Identify which cell holds the provided text, then report its [X, Y] central coordinate. 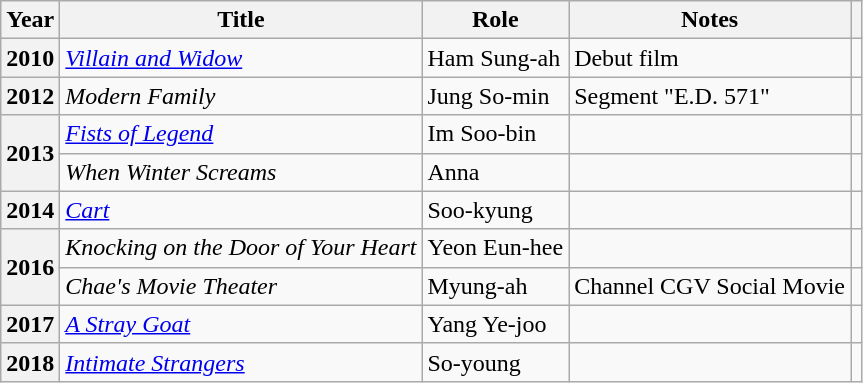
2013 [30, 153]
Im Soo-bin [496, 134]
Knocking on the Door of Your Heart [241, 248]
Debut film [710, 58]
2016 [30, 267]
Fists of Legend [241, 134]
2012 [30, 96]
Yeon Eun-hee [496, 248]
2010 [30, 58]
Villain and Widow [241, 58]
A Stray Goat [241, 324]
When Winter Screams [241, 172]
So-young [496, 362]
2018 [30, 362]
Ham Sung-ah [496, 58]
2017 [30, 324]
Modern Family [241, 96]
Yang Ye-joo [496, 324]
Myung-ah [496, 286]
2014 [30, 210]
Segment "E.D. 571" [710, 96]
Intimate Strangers [241, 362]
Notes [710, 20]
Title [241, 20]
Soo-kyung [496, 210]
Cart [241, 210]
Role [496, 20]
Year [30, 20]
Channel CGV Social Movie [710, 286]
Jung So-min [496, 96]
Anna [496, 172]
Chae's Movie Theater [241, 286]
